Search for the cell housing the specified text and yield its [x, y] center coordinate. 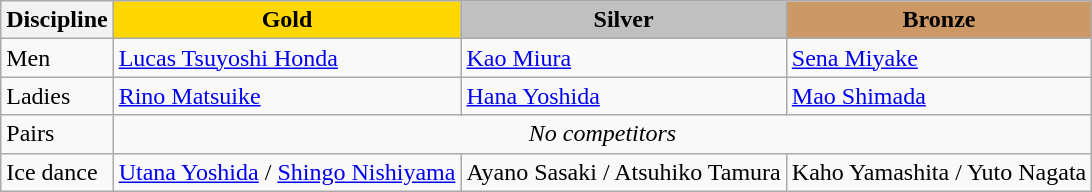
Sena Miyake [938, 58]
Rino Matsuike [287, 96]
No competitors [602, 134]
Men [57, 58]
Kaho Yamashita / Yuto Nagata [938, 172]
Ayano Sasaki / Atsuhiko Tamura [624, 172]
Utana Yoshida / Shingo Nishiyama [287, 172]
Pairs [57, 134]
Lucas Tsuyoshi Honda [287, 58]
Hana Yoshida [624, 96]
Discipline [57, 20]
Ice dance [57, 172]
Ladies [57, 96]
Bronze [938, 20]
Kao Miura [624, 58]
Gold [287, 20]
Mao Shimada [938, 96]
Silver [624, 20]
